Find where the given text appears and provide that cell's center as [x, y] coordinate. 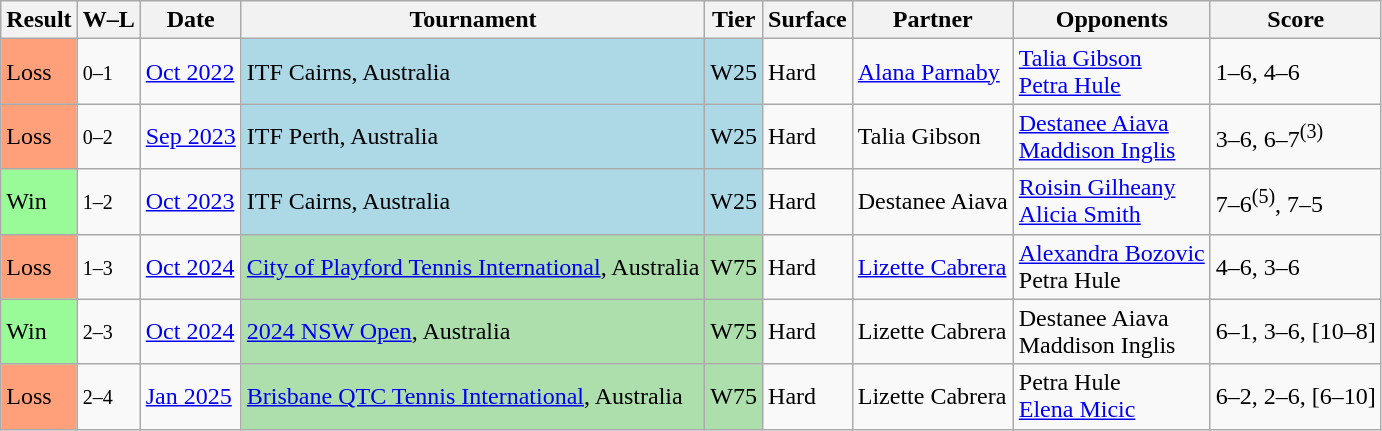
City of Playford Tennis International, Australia [473, 266]
Tier [734, 20]
Tournament [473, 20]
Destanee Aiava [932, 202]
Oct 2022 [190, 72]
Result [39, 20]
2024 NSW Open, Australia [473, 332]
Partner [932, 20]
3–6, 6–7(3) [1296, 136]
Talia Gibson Petra Hule [1112, 72]
1–6, 4–6 [1296, 72]
W–L [108, 20]
6–2, 2–6, [6–10] [1296, 396]
6–1, 3–6, [10–8] [1296, 332]
Talia Gibson [932, 136]
Petra Hule Elena Micic [1112, 396]
Sep 2023 [190, 136]
Opponents [1112, 20]
2–3 [108, 332]
Surface [808, 20]
ITF Perth, Australia [473, 136]
7–6(5), 7–5 [1296, 202]
Score [1296, 20]
Alexandra Bozovic Petra Hule [1112, 266]
0–1 [108, 72]
2–4 [108, 396]
1–2 [108, 202]
4–6, 3–6 [1296, 266]
0–2 [108, 136]
1–3 [108, 266]
Oct 2023 [190, 202]
Alana Parnaby [932, 72]
Date [190, 20]
Roisin Gilheany Alicia Smith [1112, 202]
Brisbane QTC Tennis International, Australia [473, 396]
Jan 2025 [190, 396]
